Provide the (x, y) coordinate of the cell's center where the given text is located.  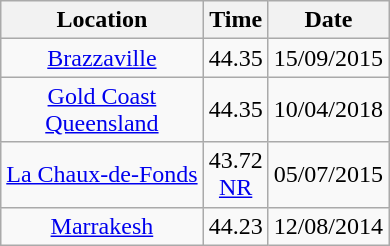
12/08/2014 (328, 226)
Location (102, 20)
43.72NR (236, 174)
05/07/2015 (328, 174)
Brazzaville (102, 58)
15/09/2015 (328, 58)
La Chaux-de-Fonds (102, 174)
Marrakesh (102, 226)
10/04/2018 (328, 110)
44.23 (236, 226)
Date (328, 20)
Gold CoastQueensland (102, 110)
Time (236, 20)
